Determine the (X, Y) coordinate at the center of the cell enclosing the given text.  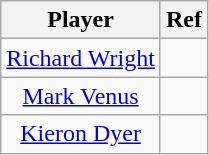
Player (81, 20)
Ref (184, 20)
Richard Wright (81, 58)
Kieron Dyer (81, 134)
Mark Venus (81, 96)
